Provide the [x, y] coordinate of the cell's center where the given text is located.  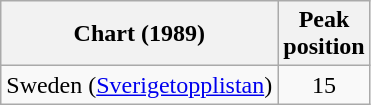
Sweden (Sverigetopplistan) [140, 85]
15 [324, 85]
Chart (1989) [140, 34]
Peakposition [324, 34]
